Output the [x, y] coordinate of the center of the cell containing the given text.  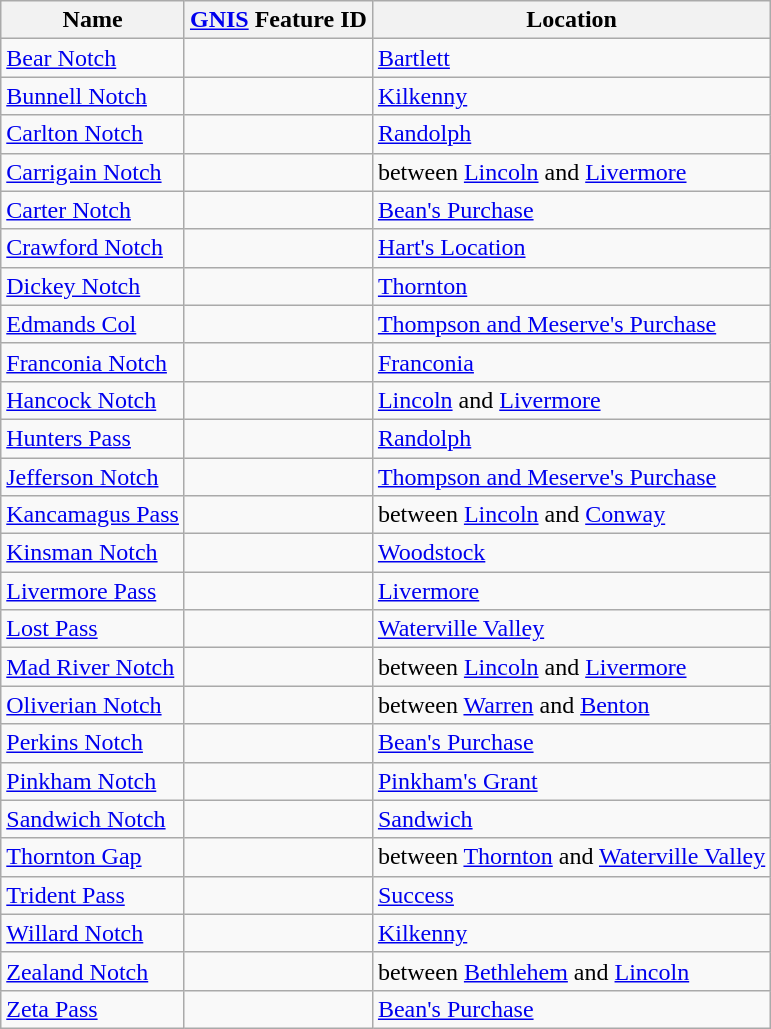
Crawford Notch [93, 248]
Livermore [571, 591]
Carrigain Notch [93, 172]
Name [93, 20]
Success [571, 895]
Jefferson Notch [93, 477]
Kinsman Notch [93, 553]
Lincoln and Livermore [571, 400]
Carlton Notch [93, 134]
GNIS Feature ID [278, 20]
Hart's Location [571, 248]
Waterville Valley [571, 629]
Franconia [571, 362]
Franconia Notch [93, 362]
Sandwich [571, 819]
Hunters Pass [93, 438]
Trident Pass [93, 895]
Bunnell Notch [93, 96]
Bear Notch [93, 58]
Hancock Notch [93, 400]
Mad River Notch [93, 667]
Edmands Col [93, 324]
between Bethlehem and Lincoln [571, 971]
Carter Notch [93, 210]
Thornton [571, 286]
Dickey Notch [93, 286]
between Warren and Benton [571, 705]
between Lincoln and Conway [571, 515]
Willard Notch [93, 933]
Thornton Gap [93, 857]
Pinkham's Grant [571, 781]
Bartlett [571, 58]
Zealand Notch [93, 971]
between Thornton and Waterville Valley [571, 857]
Lost Pass [93, 629]
Livermore Pass [93, 591]
Oliverian Notch [93, 705]
Woodstock [571, 553]
Kancamagus Pass [93, 515]
Sandwich Notch [93, 819]
Zeta Pass [93, 1009]
Pinkham Notch [93, 781]
Location [571, 20]
Perkins Notch [93, 743]
